For the text-containing cell, return its midpoint in (x, y) coordinate format. 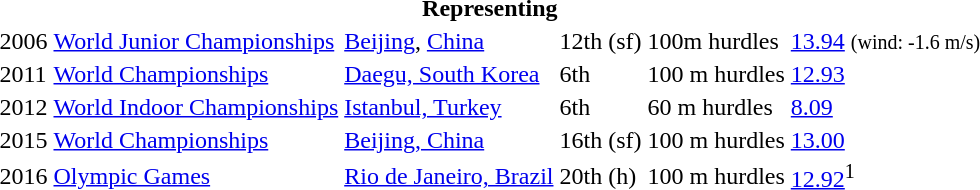
Istanbul, Turkey (449, 107)
60 m hurdles (716, 107)
World Junior Championships (196, 41)
Daegu, South Korea (449, 74)
16th (sf) (600, 140)
12th (sf) (600, 41)
100m hurdles (716, 41)
World Indoor Championships (196, 107)
